Provide the [x, y] coordinate of the cell's center where the given text is located.  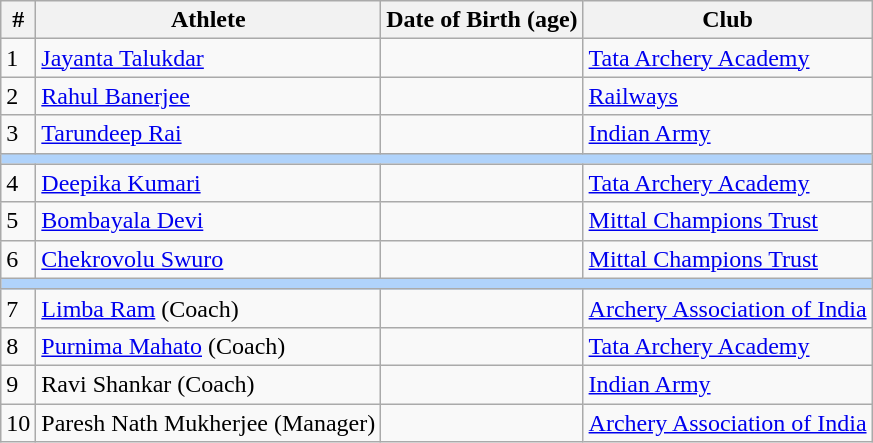
Club [728, 20]
Railways [728, 96]
# [18, 20]
1 [18, 58]
Ravi Shankar (Coach) [208, 384]
Deepika Kumari [208, 183]
Purnima Mahato (Coach) [208, 346]
4 [18, 183]
Bombayala Devi [208, 221]
Athlete [208, 20]
9 [18, 384]
Rahul Banerjee [208, 96]
5 [18, 221]
Jayanta Talukdar [208, 58]
Chekrovolu Swuro [208, 259]
Paresh Nath Mukherjee (Manager) [208, 423]
10 [18, 423]
3 [18, 134]
8 [18, 346]
Date of Birth (age) [482, 20]
7 [18, 308]
6 [18, 259]
2 [18, 96]
Tarundeep Rai [208, 134]
Limba Ram (Coach) [208, 308]
